Return [x, y] of the center of cell containing provided text 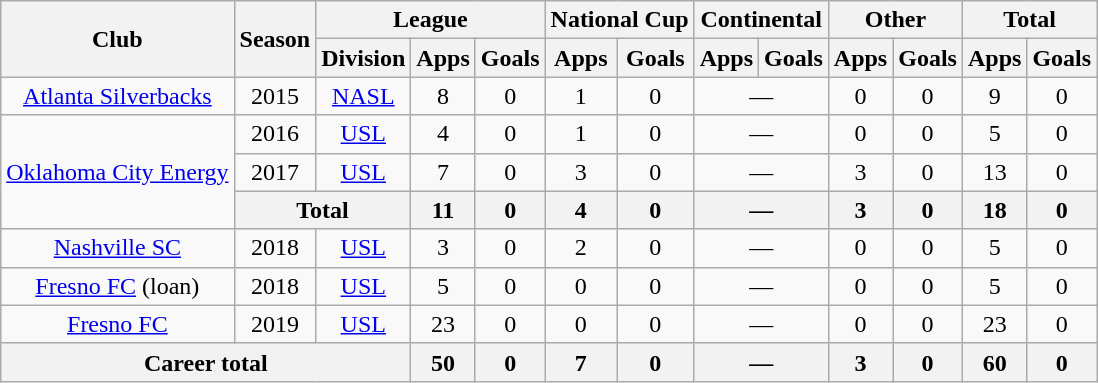
2019 [275, 324]
Season [275, 39]
11 [443, 210]
Continental [761, 20]
Club [118, 39]
9 [994, 96]
NASL [364, 96]
Fresno FC [118, 324]
50 [443, 362]
Fresno FC (loan) [118, 286]
Other [895, 20]
2 [581, 248]
Career total [206, 362]
2016 [275, 134]
Atlanta Silverbacks [118, 96]
18 [994, 210]
League [430, 20]
National Cup [620, 20]
Division [364, 58]
8 [443, 96]
60 [994, 362]
2017 [275, 172]
2015 [275, 96]
Oklahoma City Energy [118, 172]
Nashville SC [118, 248]
13 [994, 172]
